Capture the cell that displays the provided text and extract its (X, Y) central coordinate. 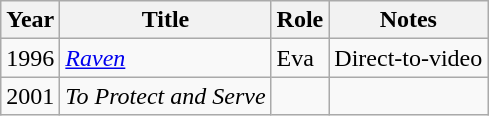
Role (300, 20)
Raven (166, 58)
Year (30, 20)
1996 (30, 58)
Direct-to-video (408, 58)
Notes (408, 20)
Eva (300, 58)
To Protect and Serve (166, 96)
2001 (30, 96)
Title (166, 20)
